Pinpoint the cell where the given text exists, returning its [x, y] midpoint coordinate. 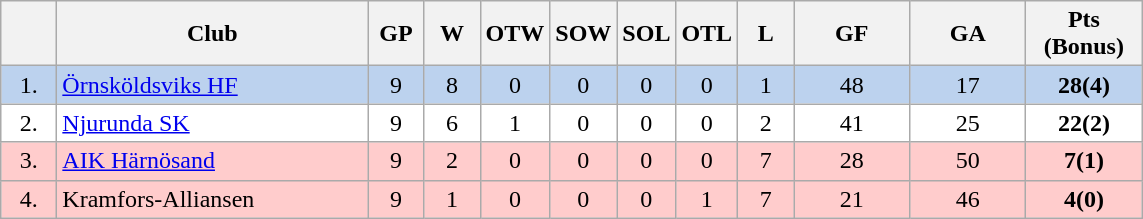
Örnsköldsviks HF [212, 85]
OTL [707, 34]
21 [852, 199]
48 [852, 85]
1. [29, 85]
2. [29, 123]
50 [968, 161]
8 [452, 85]
AIK Härnösand [212, 161]
SOW [584, 34]
GA [968, 34]
Club [212, 34]
28(4) [1084, 85]
25 [968, 123]
Kramfors-Alliansen [212, 199]
17 [968, 85]
7(1) [1084, 161]
4. [29, 199]
3. [29, 161]
OTW [515, 34]
W [452, 34]
41 [852, 123]
46 [968, 199]
6 [452, 123]
GP [396, 34]
28 [852, 161]
4(0) [1084, 199]
L [766, 34]
22(2) [1084, 123]
Njurunda SK [212, 123]
Pts (Bonus) [1084, 34]
GF [852, 34]
SOL [646, 34]
